Capture the cell that displays the provided text and extract its (x, y) central coordinate. 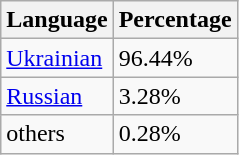
3.28% (175, 96)
Russian (57, 96)
96.44% (175, 58)
others (57, 134)
Ukrainian (57, 58)
0.28% (175, 134)
Percentage (175, 20)
Language (57, 20)
